Find where the given text appears and provide that cell's center as (X, Y) coordinate. 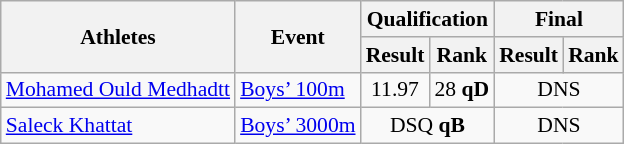
28 qD (462, 90)
Boys’ 3000m (298, 126)
DSQ qB (428, 126)
Athletes (118, 36)
Mohamed Ould Medhadtt (118, 90)
Boys’ 100m (298, 90)
Qualification (428, 19)
Saleck Khattat (118, 126)
Event (298, 36)
Final (558, 19)
11.97 (396, 90)
